Determine the (x, y) coordinate at the center of the cell enclosing the given text.  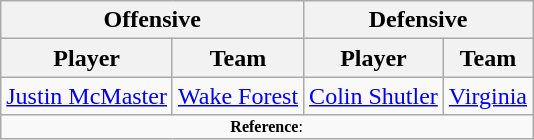
Defensive (418, 20)
Offensive (152, 20)
Colin Shutler (374, 96)
Justin McMaster (87, 96)
Virginia (488, 96)
Wake Forest (238, 96)
Reference: (267, 127)
